Capture the cell that displays the provided text and extract its (X, Y) central coordinate. 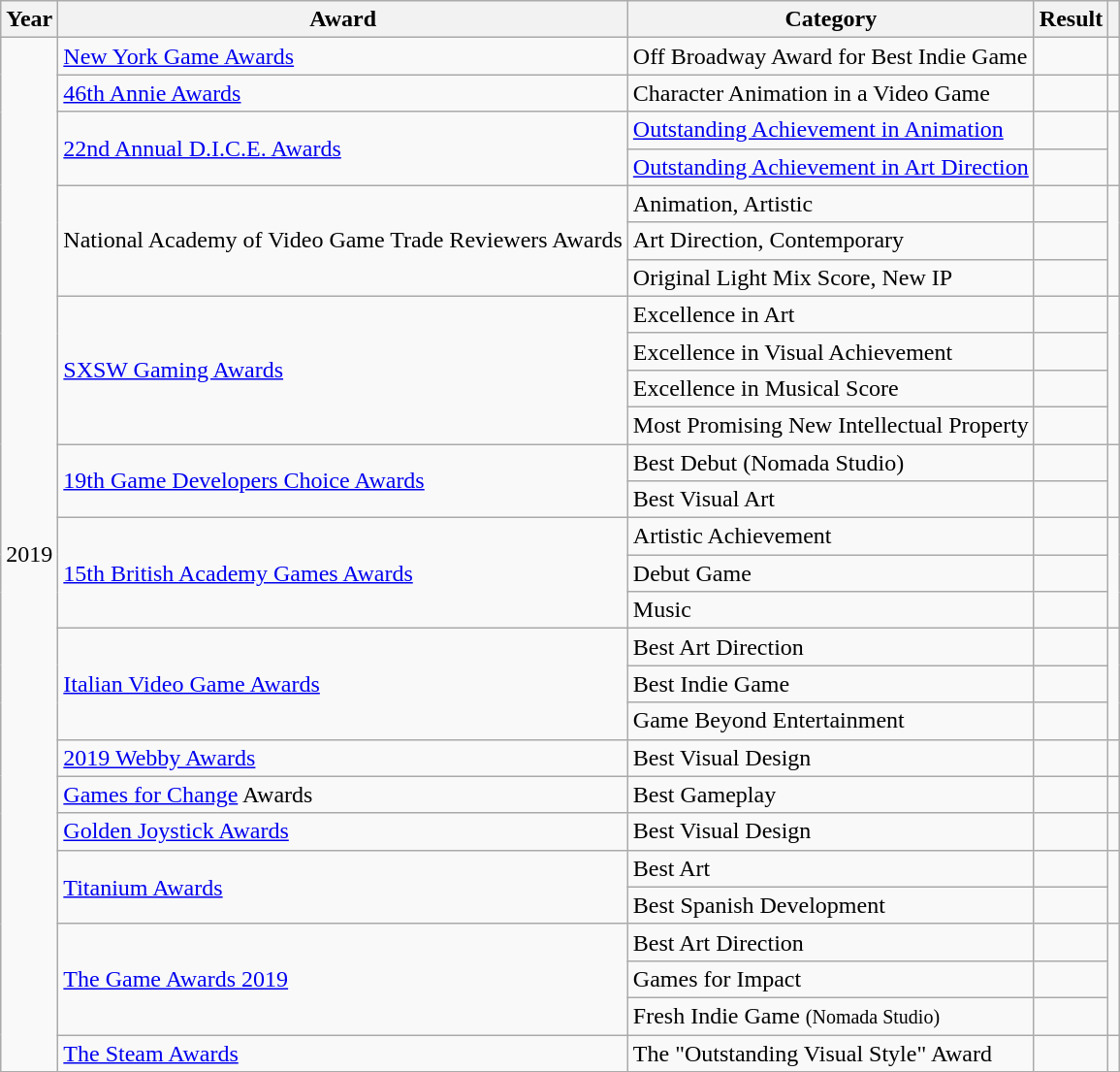
SXSW Gaming Awards (343, 370)
Excellence in Musical Score (830, 388)
Debut Game (830, 573)
46th Annie Awards (343, 93)
Year (29, 19)
Fresh Indie Game (Nomada Studio) (830, 1016)
Game Beyond Entertainment (830, 721)
19th Game Developers Choice Awards (343, 481)
The Game Awards 2019 (343, 979)
Games for Impact (830, 979)
Best Debut (Nomada Studio) (830, 463)
Character Animation in a Video Game (830, 93)
Best Indie Game (830, 684)
The Steam Awards (343, 1053)
New York Game Awards (343, 56)
Best Spanish Development (830, 905)
Excellence in Art (830, 314)
Italian Video Game Awards (343, 684)
2019 (29, 555)
22nd Annual D.I.C.E. Awards (343, 148)
15th British Academy Games Awards (343, 573)
National Academy of Video Game Trade Reviewers Awards (343, 241)
Excellence in Visual Achievement (830, 351)
Animation, Artistic (830, 204)
Off Broadway Award for Best Indie Game (830, 56)
Outstanding Achievement in Art Direction (830, 167)
Category (830, 19)
2019 Webby Awards (343, 758)
Golden Joystick Awards (343, 831)
Titanium Awards (343, 887)
Music (830, 610)
Best Gameplay (830, 795)
Artistic Achievement (830, 536)
Most Promising New Intellectual Property (830, 425)
Award (343, 19)
Original Light Mix Score, New IP (830, 277)
Best Art (830, 868)
Games for Change Awards (343, 795)
Best Visual Art (830, 500)
Result (1071, 19)
Outstanding Achievement in Animation (830, 130)
Art Direction, Contemporary (830, 241)
The "Outstanding Visual Style" Award (830, 1053)
